Detect which cell encompasses the target text, then output its (x, y) center coordinate. 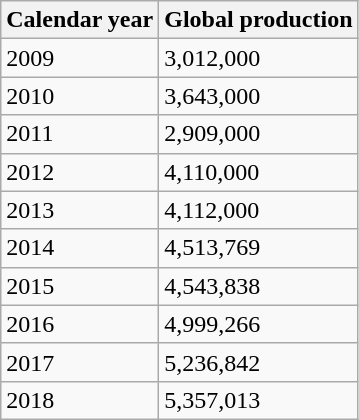
2016 (80, 324)
4,110,000 (258, 172)
4,112,000 (258, 210)
2015 (80, 286)
2017 (80, 362)
2,909,000 (258, 134)
5,236,842 (258, 362)
4,543,838 (258, 286)
2013 (80, 210)
2014 (80, 248)
Calendar year (80, 20)
2018 (80, 400)
3,643,000 (258, 96)
3,012,000 (258, 58)
Global production (258, 20)
4,513,769 (258, 248)
5,357,013 (258, 400)
2010 (80, 96)
2012 (80, 172)
2011 (80, 134)
4,999,266 (258, 324)
2009 (80, 58)
